Return the [x, y] coordinate for the center point of the cell that contains the specified text.  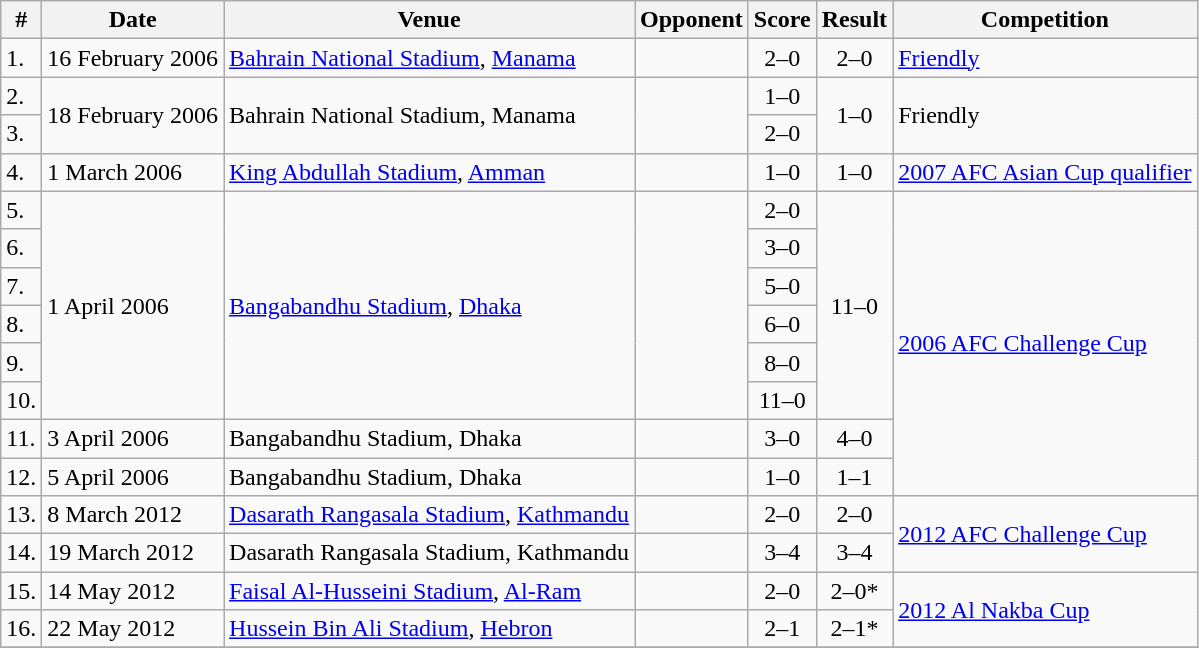
12. [22, 477]
19 March 2012 [133, 553]
# [22, 20]
6–0 [782, 324]
10. [22, 400]
4. [22, 172]
9. [22, 362]
14 May 2012 [133, 591]
3 April 2006 [133, 438]
1. [22, 58]
2–1* [854, 629]
Competition [1045, 20]
22 May 2012 [133, 629]
8–0 [782, 362]
2–0* [854, 591]
4–0 [854, 438]
Date [133, 20]
2. [22, 96]
Result [854, 20]
8 March 2012 [133, 515]
Opponent [691, 20]
15. [22, 591]
2012 AFC Challenge Cup [1045, 534]
2012 Al Nakba Cup [1045, 610]
14. [22, 553]
16 February 2006 [133, 58]
13. [22, 515]
5. [22, 210]
16. [22, 629]
3. [22, 134]
Score [782, 20]
5 April 2006 [133, 477]
Faisal Al-Husseini Stadium, Al-Ram [430, 591]
Venue [430, 20]
2007 AFC Asian Cup qualifier [1045, 172]
8. [22, 324]
1 April 2006 [133, 305]
11. [22, 438]
6. [22, 248]
1–1 [854, 477]
7. [22, 286]
King Abdullah Stadium, Amman [430, 172]
2–1 [782, 629]
1 March 2006 [133, 172]
2006 AFC Challenge Cup [1045, 343]
5–0 [782, 286]
Hussein Bin Ali Stadium, Hebron [430, 629]
18 February 2006 [133, 115]
